Extract the (X, Y) coordinate from the center of the cell holding the provided text.  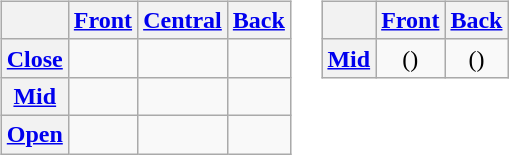
Open (34, 134)
Close (34, 58)
Central (183, 20)
